Output the [X, Y] coordinate of the center of the cell containing the given text.  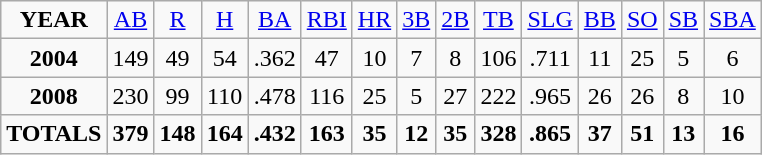
.432 [274, 134]
TB [498, 20]
.865 [550, 134]
110 [224, 96]
.711 [550, 58]
164 [224, 134]
54 [224, 58]
99 [178, 96]
SO [642, 20]
2B [456, 20]
37 [600, 134]
TOTALS [54, 134]
HR [374, 20]
16 [733, 134]
SBA [733, 20]
149 [130, 58]
YEAR [54, 20]
SB [683, 20]
106 [498, 58]
13 [683, 134]
BA [274, 20]
116 [326, 96]
379 [130, 134]
163 [326, 134]
148 [178, 134]
.362 [274, 58]
11 [600, 58]
230 [130, 96]
12 [416, 134]
AB [130, 20]
.478 [274, 96]
.965 [550, 96]
49 [178, 58]
3B [416, 20]
222 [498, 96]
328 [498, 134]
6 [733, 58]
RBI [326, 20]
H [224, 20]
SLG [550, 20]
R [178, 20]
2008 [54, 96]
47 [326, 58]
BB [600, 20]
2004 [54, 58]
27 [456, 96]
7 [416, 58]
51 [642, 134]
